From the cell containing the given text, extract its center point as (X, Y) coordinate. 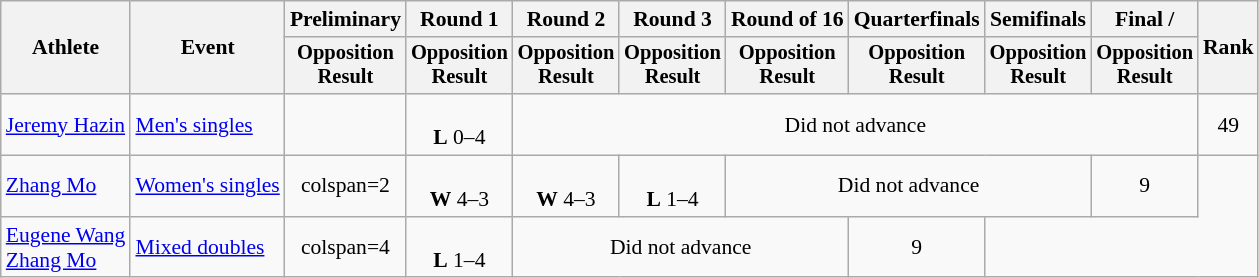
Final / (1144, 19)
Semifinals (1038, 19)
Round 2 (566, 19)
Mixed doubles (207, 248)
Jeremy Hazin (66, 124)
Preliminary (346, 19)
Men's singles (207, 124)
Rank (1228, 48)
Women's singles (207, 186)
L 0–4 (460, 124)
Round 3 (672, 19)
Athlete (66, 48)
Zhang Mo (66, 186)
Quarterfinals (917, 19)
colspan=4 (346, 248)
49 (1228, 124)
colspan=2 (346, 186)
Round of 16 (788, 19)
Round 1 (460, 19)
Event (207, 48)
Eugene WangZhang Mo (66, 248)
